Determine the [x, y] coordinate at the center of the cell enclosing the given text.  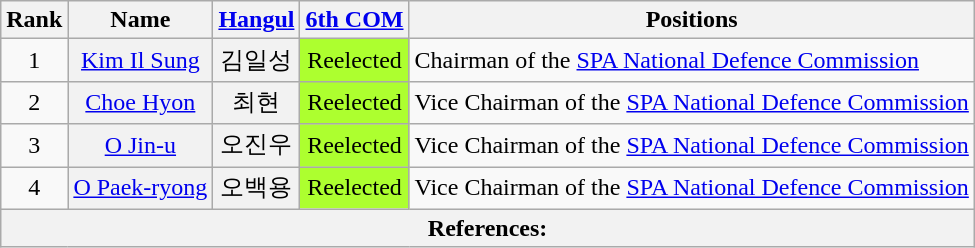
References: [488, 228]
2 [34, 102]
Positions [692, 20]
O Paek-ryong [140, 188]
최현 [256, 102]
Choe Hyon [140, 102]
Chairman of the SPA National Defence Commission [692, 60]
오진우 [256, 146]
오백용 [256, 188]
O Jin-u [140, 146]
6th COM [354, 20]
Kim Il Sung [140, 60]
Hangul [256, 20]
4 [34, 188]
Rank [34, 20]
3 [34, 146]
Name [140, 20]
김일성 [256, 60]
1 [34, 60]
